Find where the given text appears and provide that cell's center as [x, y] coordinate. 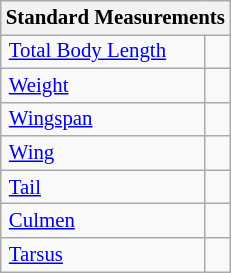
Standard Measurements [116, 18]
Wingspan [104, 119]
Total Body Length [104, 51]
Tarsus [104, 255]
Tail [104, 187]
Culmen [104, 221]
Weight [104, 85]
Wing [104, 153]
